Provide the (X, Y) coordinate of the cell's center where the given text is located.  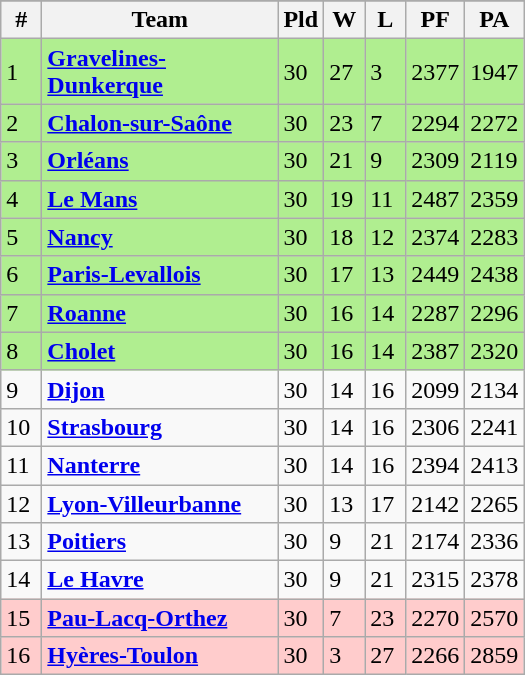
2387 (436, 351)
2359 (494, 199)
# (22, 20)
2306 (436, 427)
2287 (436, 313)
2413 (494, 465)
Pld (301, 20)
2283 (494, 237)
Lyon-Villeurbanne (160, 503)
Strasbourg (160, 427)
Poitiers (160, 542)
2377 (436, 72)
PF (436, 20)
2294 (436, 123)
2296 (494, 313)
2320 (494, 351)
10 (22, 427)
Nanterre (160, 465)
Roanne (160, 313)
2265 (494, 503)
1947 (494, 72)
15 (22, 618)
Nancy (160, 237)
2394 (436, 465)
Orléans (160, 161)
2309 (436, 161)
8 (22, 351)
Team (160, 20)
2241 (494, 427)
2374 (436, 237)
Chalon-sur-Saône (160, 123)
2 (22, 123)
Hyères-Toulon (160, 656)
Le Havre (160, 580)
2174 (436, 542)
2487 (436, 199)
19 (344, 199)
2859 (494, 656)
2336 (494, 542)
Cholet (160, 351)
Le Mans (160, 199)
2570 (494, 618)
2438 (494, 275)
2272 (494, 123)
18 (344, 237)
Dijon (160, 389)
2099 (436, 389)
2315 (436, 580)
2119 (494, 161)
L (386, 20)
2378 (494, 580)
2449 (436, 275)
2134 (494, 389)
Paris-Levallois (160, 275)
Gravelines-Dunkerque (160, 72)
2142 (436, 503)
4 (22, 199)
2270 (436, 618)
Pau-Lacq-Orthez (160, 618)
1 (22, 72)
5 (22, 237)
PA (494, 20)
W (344, 20)
6 (22, 275)
2266 (436, 656)
